Determine the [x, y] coordinate at the center of the cell enclosing the given text.  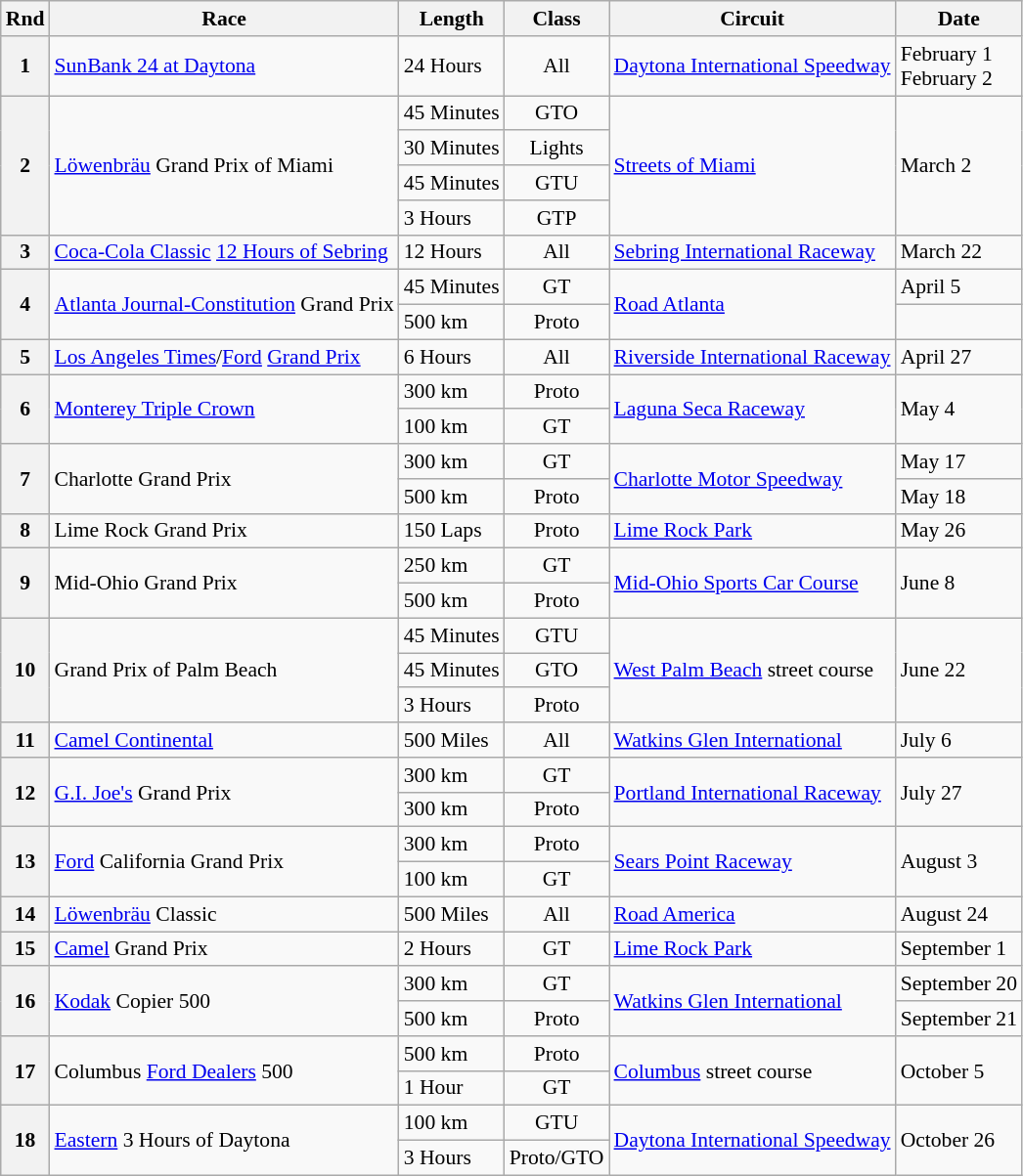
Lime Rock Grand Prix [223, 531]
Charlotte Motor Speedway [753, 479]
6 [25, 409]
Löwenbräu Grand Prix of Miami [223, 165]
Ford California Grand Prix [223, 862]
March 2 [958, 165]
10 [25, 671]
Laguna Seca Raceway [753, 409]
17 [25, 1071]
5 [25, 357]
Date [958, 19]
Eastern 3 Hours of Daytona [223, 1140]
Lights [557, 149]
9 [25, 583]
Charlotte Grand Prix [223, 479]
18 [25, 1140]
April 27 [958, 357]
13 [25, 862]
Columbus Ford Dealers 500 [223, 1071]
West Palm Beach street course [753, 671]
12 [25, 792]
June 8 [958, 583]
30 Minutes [452, 149]
14 [25, 914]
Length [452, 19]
8 [25, 531]
July 6 [958, 740]
Grand Prix of Palm Beach [223, 671]
Columbus street course [753, 1071]
September 20 [958, 984]
SunBank 24 at Daytona [223, 66]
Monterey Triple Crown [223, 409]
150 Laps [452, 531]
October 5 [958, 1071]
6 Hours [452, 357]
Riverside International Raceway [753, 357]
August 24 [958, 914]
3 [25, 252]
May 4 [958, 409]
1 [25, 66]
Road Atlanta [753, 305]
7 [25, 479]
Streets of Miami [753, 165]
March 22 [958, 252]
4 [25, 305]
Race [223, 19]
Coca-Cola Classic 12 Hours of Sebring [223, 252]
May 18 [958, 497]
G.I. Joe's Grand Prix [223, 792]
April 5 [958, 287]
250 km [452, 566]
Los Angeles Times/Ford Grand Prix [223, 357]
11 [25, 740]
May 17 [958, 461]
August 3 [958, 862]
15 [25, 949]
February 1February 2 [958, 66]
October 26 [958, 1140]
May 26 [958, 531]
2 [25, 165]
Löwenbräu Classic [223, 914]
Proto/GTO [557, 1158]
June 22 [958, 671]
12 Hours [452, 252]
Atlanta Journal-Constitution Grand Prix [223, 305]
Camel Grand Prix [223, 949]
Portland International Raceway [753, 792]
16 [25, 1001]
Circuit [753, 19]
Road America [753, 914]
GTP [557, 218]
2 Hours [452, 949]
1 Hour [452, 1088]
September 1 [958, 949]
Sears Point Raceway [753, 862]
Rnd [25, 19]
24 Hours [452, 66]
Camel Continental [223, 740]
September 21 [958, 1019]
Sebring International Raceway [753, 252]
Mid-Ohio Sports Car Course [753, 583]
Mid-Ohio Grand Prix [223, 583]
Class [557, 19]
Kodak Copier 500 [223, 1001]
July 27 [958, 792]
